Return the (X, Y) coordinate for the center point of the cell that contains the specified text.  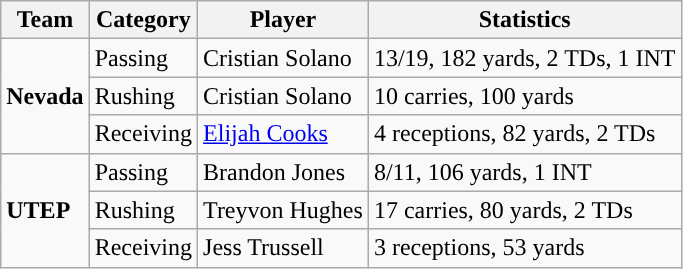
Brandon Jones (284, 172)
8/11, 106 yards, 1 INT (524, 172)
Team (45, 20)
Player (284, 20)
10 carries, 100 yards (524, 96)
Nevada (45, 96)
Category (143, 20)
13/19, 182 yards, 2 TDs, 1 INT (524, 58)
17 carries, 80 yards, 2 TDs (524, 210)
UTEP (45, 210)
Jess Trussell (284, 248)
4 receptions, 82 yards, 2 TDs (524, 134)
Elijah Cooks (284, 134)
3 receptions, 53 yards (524, 248)
Treyvon Hughes (284, 210)
Statistics (524, 20)
